Find where the given text appears and provide that cell's center as (X, Y) coordinate. 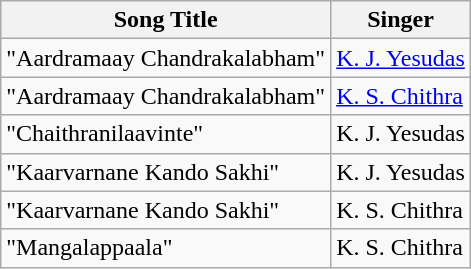
Singer (401, 20)
Song Title (166, 20)
"Mangalappaala" (166, 248)
"Chaithranilaavinte" (166, 134)
